Find where the given text appears and provide that cell's center as [X, Y] coordinate. 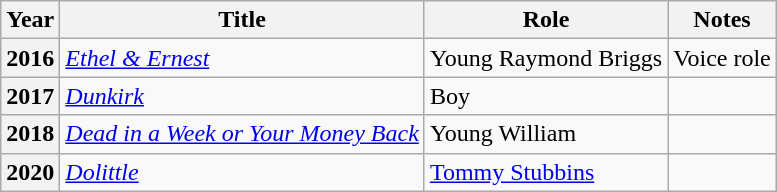
Title [242, 20]
Tommy Stubbins [546, 172]
Year [30, 20]
Role [546, 20]
2020 [30, 172]
Young Raymond Briggs [546, 58]
Dead in a Week or Your Money Back [242, 134]
2018 [30, 134]
Ethel & Ernest [242, 58]
Voice role [722, 58]
2017 [30, 96]
Boy [546, 96]
Notes [722, 20]
2016 [30, 58]
Dunkirk [242, 96]
Young William [546, 134]
Dolittle [242, 172]
